Pinpoint the cell where the given text exists, returning its [x, y] midpoint coordinate. 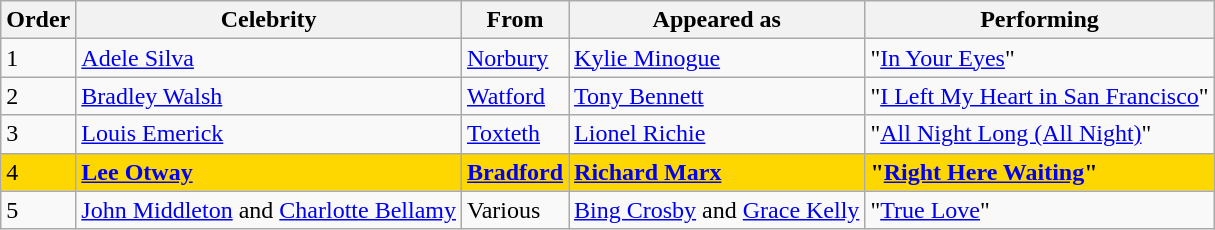
John Middleton and Charlotte Bellamy [269, 210]
"I Left My Heart in San Francisco" [1040, 96]
Richard Marx [717, 172]
Louis Emerick [269, 134]
"In Your Eyes" [1040, 58]
Kylie Minogue [717, 58]
Various [514, 210]
"Right Here Waiting" [1040, 172]
Adele Silva [269, 58]
Performing [1040, 20]
Tony Bennett [717, 96]
Appeared as [717, 20]
Lee Otway [269, 172]
Bradley Walsh [269, 96]
5 [38, 210]
2 [38, 96]
1 [38, 58]
Watford [514, 96]
From [514, 20]
Lionel Richie [717, 134]
Norbury [514, 58]
"True Love" [1040, 210]
Bing Crosby and Grace Kelly [717, 210]
Order [38, 20]
Celebrity [269, 20]
3 [38, 134]
"All Night Long (All Night)" [1040, 134]
Bradford [514, 172]
Toxteth [514, 134]
4 [38, 172]
